Scan for the cell matching the given text and deliver its (x, y) coordinate at center. 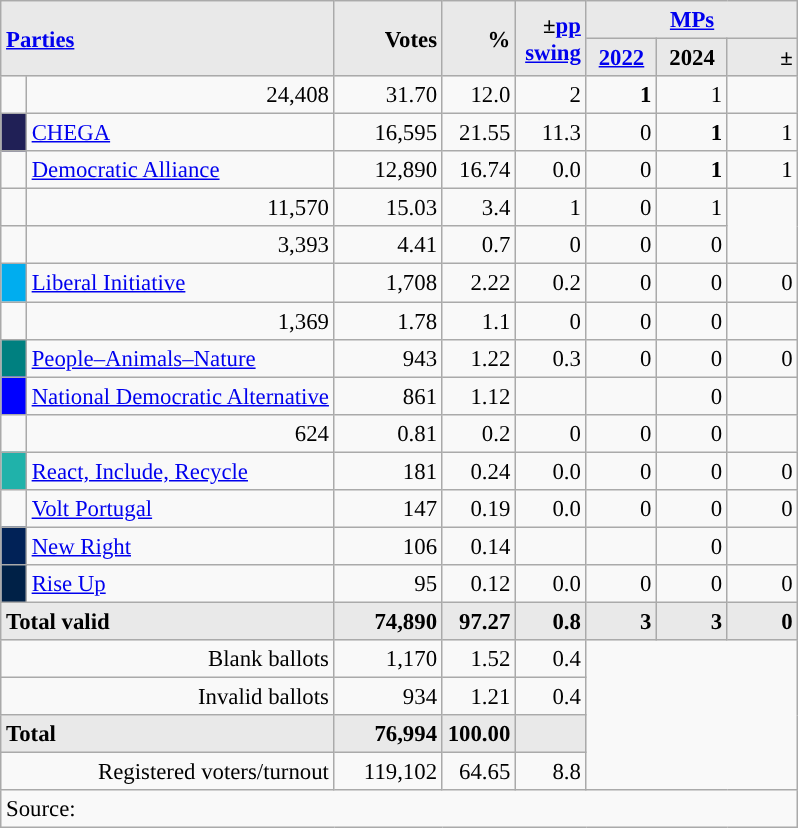
±pp swing (552, 38)
Total (168, 734)
2024 (692, 58)
Volt Portugal (180, 509)
8.8 (552, 772)
934 (388, 697)
76,994 (388, 734)
National Democratic Alternative (180, 396)
3.4 (478, 208)
24,408 (180, 95)
0.81 (388, 433)
0.24 (478, 471)
Source: (400, 809)
Rise Up (180, 584)
95 (388, 584)
Votes (388, 38)
31.70 (388, 95)
624 (180, 433)
1.52 (478, 659)
861 (388, 396)
Total valid (168, 621)
Liberal Initiative (180, 283)
181 (388, 471)
15.03 (388, 208)
106 (388, 546)
0.19 (478, 509)
16,595 (388, 133)
MPs (692, 20)
Invalid ballots (168, 697)
0.8 (552, 621)
Democratic Alliance (180, 170)
Blank ballots (168, 659)
React, Include, Recycle (180, 471)
0.12 (478, 584)
± (762, 58)
119,102 (388, 772)
97.27 (478, 621)
1.78 (388, 321)
2022 (622, 58)
147 (388, 509)
CHEGA (180, 133)
64.65 (478, 772)
People–Animals–Nature (180, 358)
74,890 (388, 621)
1.21 (478, 697)
% (478, 38)
100.00 (478, 734)
0.3 (552, 358)
2.22 (478, 283)
12,890 (388, 170)
Parties (168, 38)
16.74 (478, 170)
0.7 (478, 245)
11.3 (552, 133)
1.22 (478, 358)
1,369 (180, 321)
1.1 (478, 321)
21.55 (478, 133)
1,708 (388, 283)
0.14 (478, 546)
New Right (180, 546)
943 (388, 358)
1,170 (388, 659)
Registered voters/turnout (168, 772)
4.41 (388, 245)
11,570 (180, 208)
12.0 (478, 95)
2 (552, 95)
1.12 (478, 396)
3,393 (180, 245)
